Find where the given text appears and provide that cell's center as [X, Y] coordinate. 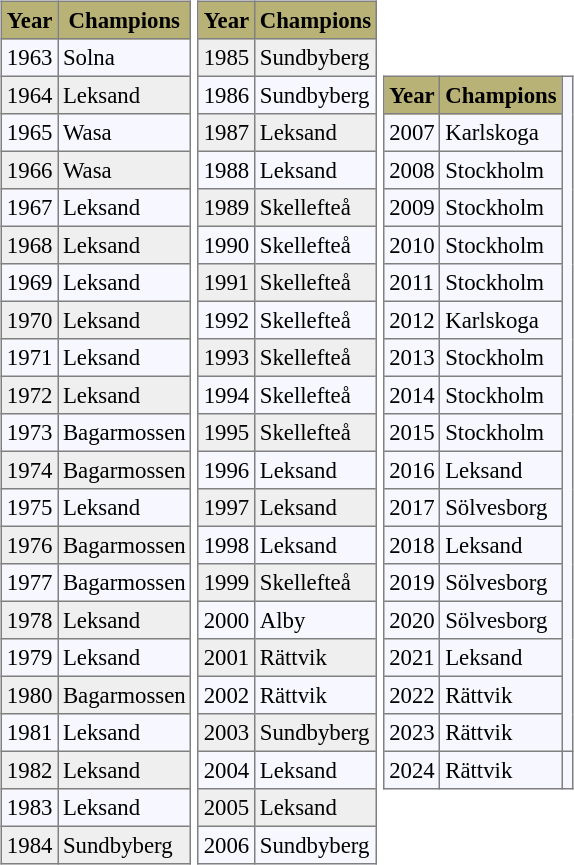
1990 [226, 245]
2006 [226, 845]
1987 [226, 133]
1997 [226, 508]
1981 [30, 733]
1967 [30, 208]
2001 [226, 658]
2022 [412, 695]
1979 [30, 658]
2007 [412, 133]
1992 [226, 320]
2005 [226, 808]
1966 [30, 170]
1983 [30, 808]
2004 [226, 770]
1985 [226, 58]
2009 [412, 208]
1970 [30, 320]
1965 [30, 133]
2014 [412, 395]
1986 [226, 95]
2002 [226, 695]
1988 [226, 170]
2021 [412, 658]
2015 [412, 433]
1977 [30, 583]
2019 [412, 583]
1982 [30, 770]
2016 [412, 470]
2020 [412, 620]
2003 [226, 733]
2018 [412, 545]
2013 [412, 358]
2012 [412, 320]
1975 [30, 508]
1976 [30, 545]
1993 [226, 358]
1980 [30, 695]
1973 [30, 433]
2024 [412, 770]
1974 [30, 470]
2010 [412, 245]
1995 [226, 433]
2011 [412, 283]
1968 [30, 245]
1971 [30, 358]
1999 [226, 583]
1972 [30, 395]
1991 [226, 283]
1996 [226, 470]
2017 [412, 508]
1998 [226, 545]
1978 [30, 620]
Solna [124, 58]
1984 [30, 845]
1989 [226, 208]
2008 [412, 170]
2023 [412, 733]
1964 [30, 95]
1994 [226, 395]
2000 [226, 620]
1969 [30, 283]
1963 [30, 58]
Alby [315, 620]
